Determine the (X, Y) coordinate at the center of the cell enclosing the given text.  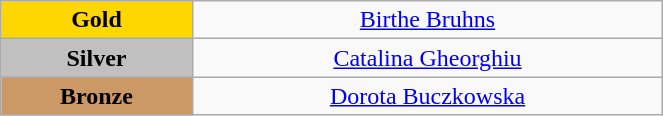
Catalina Gheorghiu (428, 58)
Gold (96, 20)
Birthe Bruhns (428, 20)
Bronze (96, 96)
Silver (96, 58)
Dorota Buczkowska (428, 96)
